Pinpoint the cell where the given text exists, returning its (x, y) midpoint coordinate. 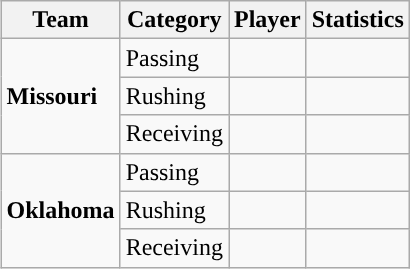
Missouri (60, 96)
Team (60, 20)
Oklahoma (60, 210)
Statistics (358, 20)
Player (267, 20)
Category (174, 20)
